Return the [x, y] coordinate for the center point of the cell that contains the specified text.  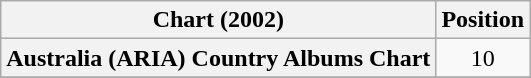
Australia (ARIA) Country Albums Chart [218, 58]
10 [483, 58]
Position [483, 20]
Chart (2002) [218, 20]
